Search for the cell housing the specified text and yield its [X, Y] center coordinate. 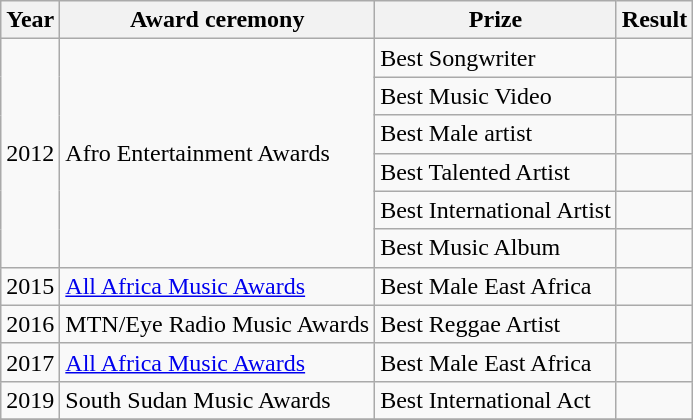
Best Male artist [496, 134]
Best Music Video [496, 96]
2012 [30, 153]
Result [654, 20]
Best International Artist [496, 210]
Best Talented Artist [496, 172]
Best Music Album [496, 248]
2017 [30, 362]
Afro Entertainment Awards [218, 153]
Year [30, 20]
2016 [30, 324]
South Sudan Music Awards [218, 400]
Award ceremony [218, 20]
2015 [30, 286]
2019 [30, 400]
Prize [496, 20]
MTN/Eye Radio Music Awards [218, 324]
Best Reggae Artist [496, 324]
Best International Act [496, 400]
Best Songwriter [496, 58]
